Identify which cell holds the provided text, then report its (X, Y) central coordinate. 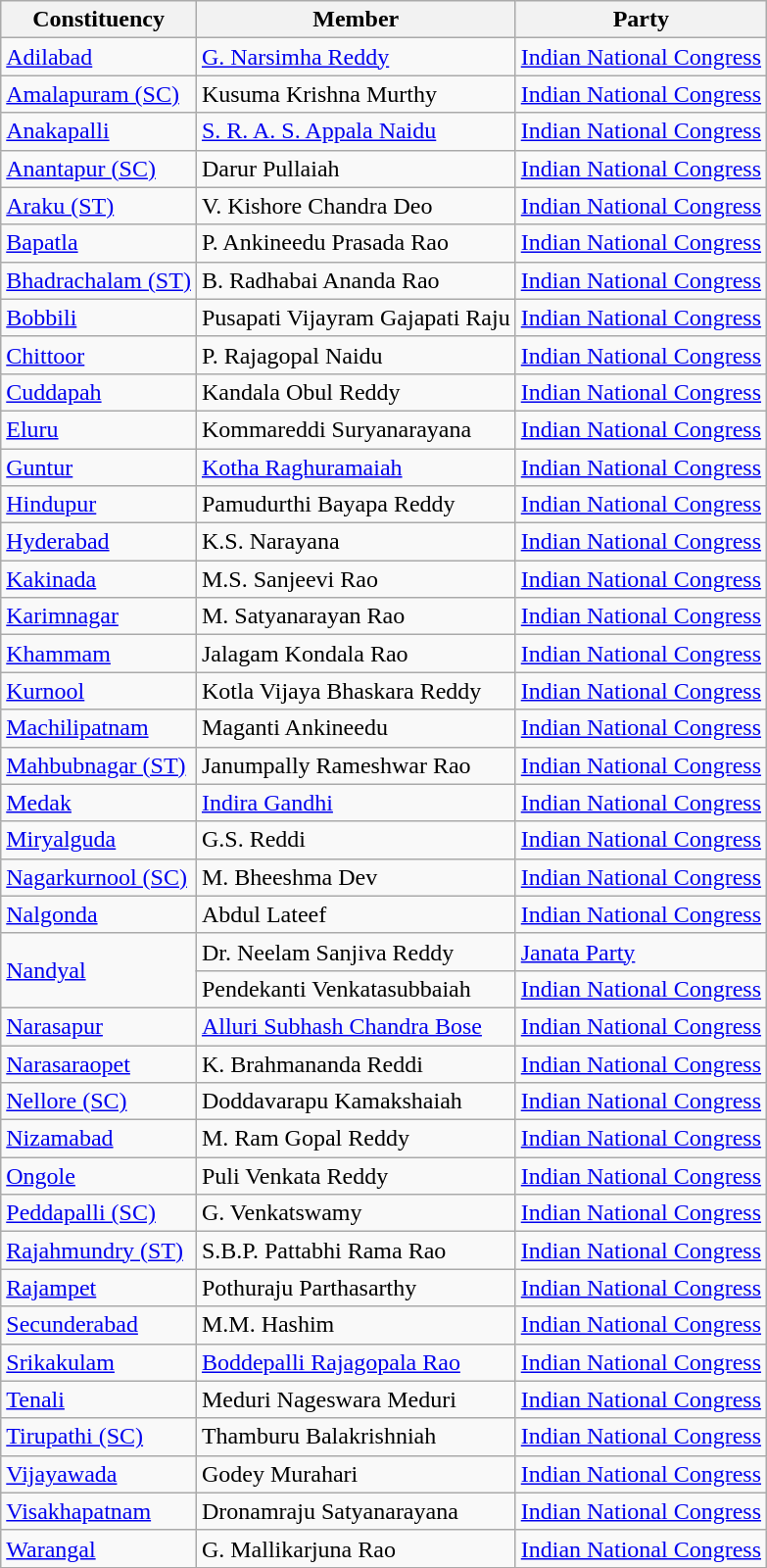
Hyderabad (99, 542)
Janata Party (641, 952)
Godey Murahari (356, 1474)
K. Brahmananda Reddi (356, 1063)
Karimnagar (99, 616)
Tenali (99, 1399)
Warangal (99, 1548)
Abdul Lateef (356, 914)
Adilabad (99, 57)
Rajampet (99, 1288)
Kakinada (99, 579)
Narasapur (99, 1026)
Secunderabad (99, 1325)
Visakhapatnam (99, 1511)
Pendekanti Venkatasubbaiah (356, 989)
Cuddapah (99, 392)
Kotla Vijaya Bhaskara Reddy (356, 691)
Member (356, 20)
Maganti Ankineedu (356, 728)
Amalapuram (SC) (99, 94)
Kommareddi Suryanarayana (356, 429)
Boddepalli Rajagopala Rao (356, 1362)
Kandala Obul Reddy (356, 392)
M.M. Hashim (356, 1325)
Thamburu Balakrishniah (356, 1437)
Kusuma Krishna Murthy (356, 94)
Doddavarapu Kamakshaiah (356, 1102)
Nalgonda (99, 914)
Jalagam Kondala Rao (356, 654)
G. Venkatswamy (356, 1213)
Pothuraju Parthasarthy (356, 1288)
Nandyal (99, 970)
Pamudurthi Bayapa Reddy (356, 505)
Peddapalli (SC) (99, 1213)
S. R. A. S. Appala Naidu (356, 131)
P. Rajagopal Naidu (356, 355)
Dr. Neelam Sanjiva Reddy (356, 952)
Kotha Raghuramaiah (356, 467)
Ongole (99, 1176)
Machilipatnam (99, 728)
M. Ram Gopal Reddy (356, 1139)
M.S. Sanjeevi Rao (356, 579)
G. Narsimha Reddy (356, 57)
Narasaraopet (99, 1063)
Constituency (99, 20)
Bobbili (99, 318)
Miryalguda (99, 840)
Mahbubnagar (ST) (99, 765)
Hindupur (99, 505)
Nizamabad (99, 1139)
Guntur (99, 467)
Vijayawada (99, 1474)
M. Satyanarayan Rao (356, 616)
G. Mallikarjuna Rao (356, 1548)
Kurnool (99, 691)
Anakapalli (99, 131)
Bapatla (99, 243)
Puli Venkata Reddy (356, 1176)
Nellore (SC) (99, 1102)
V. Kishore Chandra Deo (356, 206)
P. Ankineedu Prasada Rao (356, 243)
Rajahmundry (ST) (99, 1250)
Darur Pullaiah (356, 169)
Party (641, 20)
Eluru (99, 429)
Araku (ST) (99, 206)
Medak (99, 803)
Pusapati Vijayram Gajapati Raju (356, 318)
K.S. Narayana (356, 542)
Bhadrachalam (ST) (99, 280)
Nagarkurnool (SC) (99, 877)
Tirupathi (SC) (99, 1437)
M. Bheeshma Dev (356, 877)
Indira Gandhi (356, 803)
Alluri Subhash Chandra Bose (356, 1026)
Dronamraju Satyanarayana (356, 1511)
Meduri Nageswara Meduri (356, 1399)
Srikakulam (99, 1362)
G.S. Reddi (356, 840)
B. Radhabai Ananda Rao (356, 280)
S.B.P. Pattabhi Rama Rao (356, 1250)
Khammam (99, 654)
Chittoor (99, 355)
Anantapur (SC) (99, 169)
Janumpally Rameshwar Rao (356, 765)
